Capture the cell that displays the provided text and extract its [x, y] central coordinate. 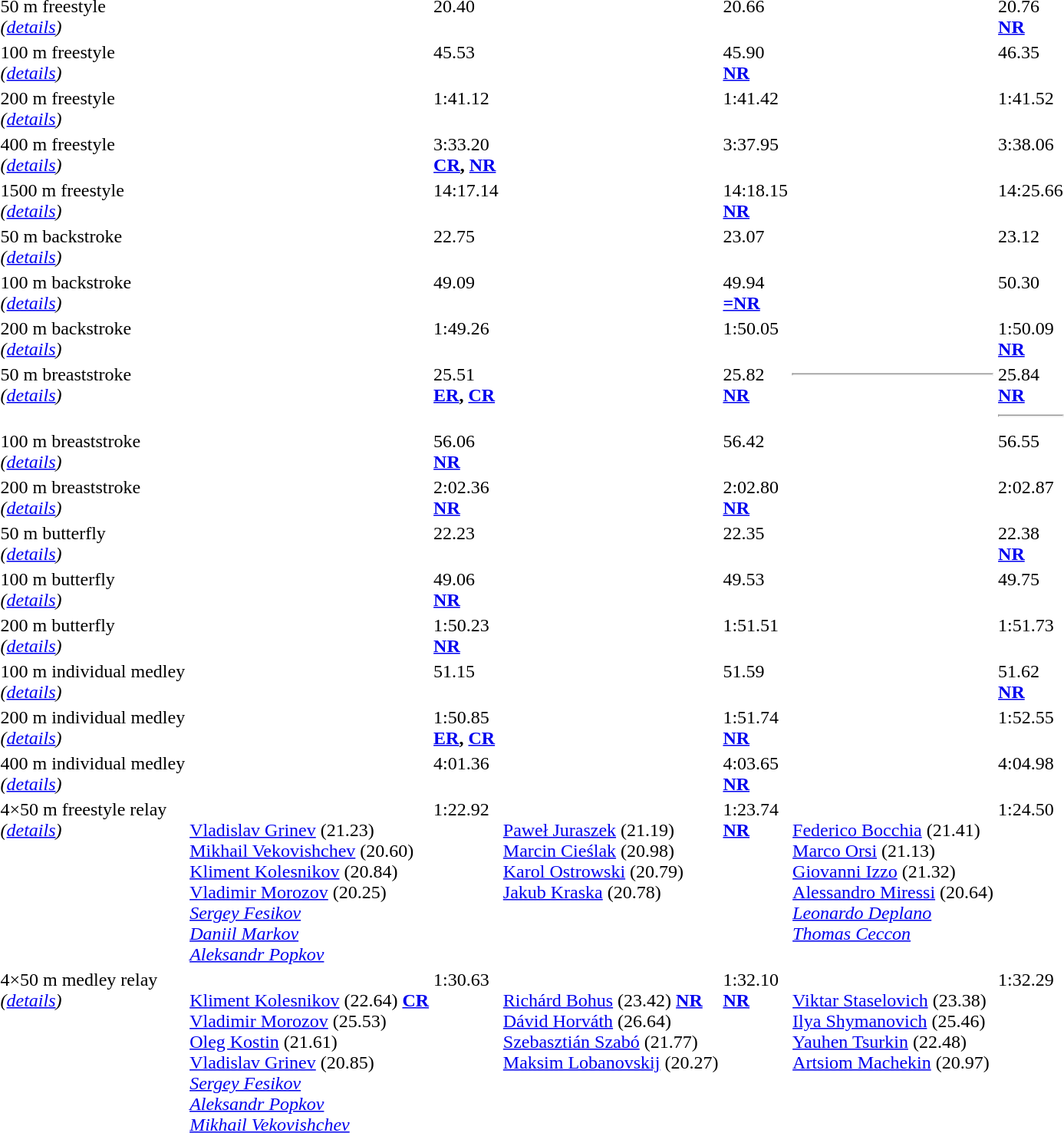
Vladislav Grinev (21.23)Mikhail Vekovishchev (20.60)Kliment Kolesnikov (20.84)Vladimir Morozov (20.25)Sergey FesikovDaniil MarkovAleksandr Popkov [310, 882]
22.35 [756, 543]
4:01.36 [466, 773]
49.06NR [466, 589]
25.82NR [756, 395]
1:51.51 [756, 635]
Federico Bocchia (21.41)Marco Orsi (21.13)Giovanni Izzo (21.32)Alessandro Miressi (20.64)Leonardo DeplanoThomas Ceccon [893, 882]
1:49.26 [466, 339]
22.75 [466, 247]
45.90NR [756, 63]
49.09 [466, 293]
14:18.15NR [756, 201]
49.94=NR [756, 293]
1:22.92 [466, 882]
1:23.74NR [756, 882]
2:02.80NR [756, 497]
4:03.65NR [756, 773]
Paweł Juraszek (21.19)Marcin Cieślak (20.98)Karol Ostrowski (20.79)Jakub Kraska (20.78) [611, 882]
51.15 [466, 681]
1:51.74NR [756, 727]
1:50.05 [756, 339]
51.59 [756, 681]
49.53 [756, 589]
23.07 [756, 247]
22.23 [466, 543]
3:37.95 [756, 155]
1:41.42 [756, 109]
1:50.23NR [466, 635]
2:02.36NR [466, 497]
1:41.12 [466, 109]
56.06NR [466, 451]
3:33.20CR, NR [466, 155]
45.53 [466, 63]
25.51ER, CR [466, 395]
56.42 [756, 451]
14:17.14 [466, 201]
1:50.85ER, CR [466, 727]
